Output the (x, y) coordinate of the center of the cell containing the given text.  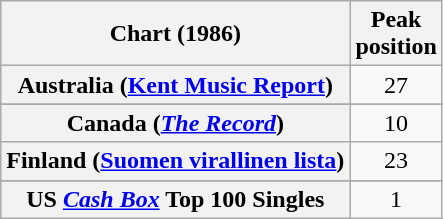
1 (396, 199)
Canada (The Record) (176, 123)
US Cash Box Top 100 Singles (176, 199)
10 (396, 123)
Finland (Suomen virallinen lista) (176, 161)
Peakposition (396, 34)
23 (396, 161)
Chart (1986) (176, 34)
Australia (Kent Music Report) (176, 85)
27 (396, 85)
